Determine the [x, y] coordinate at the center of the cell enclosing the given text.  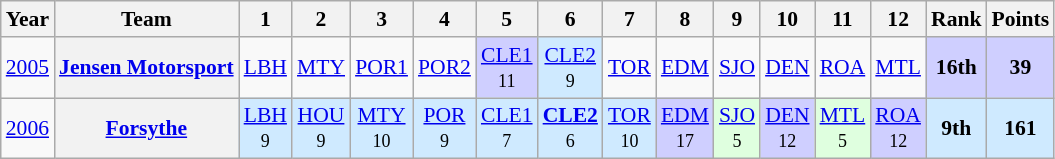
ROA [843, 68]
4 [444, 19]
CLE29 [570, 68]
3 [382, 19]
39 [1021, 68]
POR2 [444, 68]
LBH9 [266, 128]
11 [843, 19]
7 [630, 19]
9 [737, 19]
ROA12 [898, 128]
2005 [28, 68]
EDM [685, 68]
161 [1021, 128]
SJO [737, 68]
TOR [630, 68]
LBH [266, 68]
TOR10 [630, 128]
SJO5 [737, 128]
Jensen Motorsport [146, 68]
CLE111 [507, 68]
12 [898, 19]
Team [146, 19]
5 [507, 19]
CLE26 [570, 128]
MTL5 [843, 128]
Rank [956, 19]
DEN [787, 68]
CLE17 [507, 128]
2006 [28, 128]
10 [787, 19]
6 [570, 19]
8 [685, 19]
POR9 [444, 128]
Forsythe [146, 128]
MTY10 [382, 128]
Points [1021, 19]
9th [956, 128]
2 [321, 19]
POR1 [382, 68]
16th [956, 68]
EDM17 [685, 128]
Year [28, 19]
MTY [321, 68]
MTL [898, 68]
HOU9 [321, 128]
DEN12 [787, 128]
1 [266, 19]
